Identify which cell holds the provided text, then report its (x, y) central coordinate. 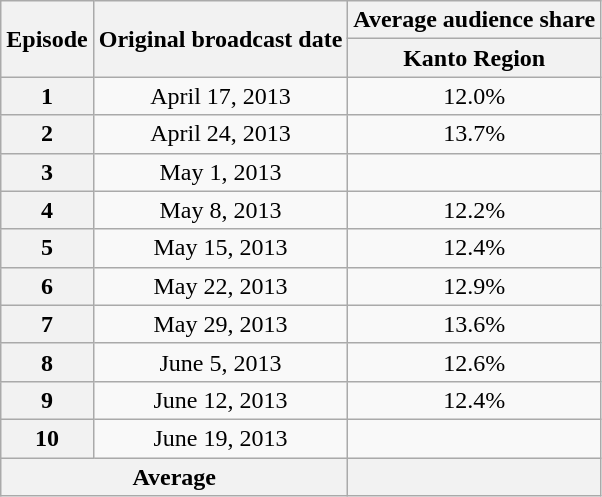
6 (47, 286)
Kanto Region (474, 58)
Average audience share (474, 20)
4 (47, 210)
2 (47, 134)
12.9% (474, 286)
13.7% (474, 134)
3 (47, 172)
7 (47, 324)
June 5, 2013 (220, 362)
9 (47, 400)
May 1, 2013 (220, 172)
10 (47, 438)
June 19, 2013 (220, 438)
12.0% (474, 96)
12.2% (474, 210)
Average (174, 477)
13.6% (474, 324)
May 22, 2013 (220, 286)
June 12, 2013 (220, 400)
April 17, 2013 (220, 96)
5 (47, 248)
May 29, 2013 (220, 324)
12.6% (474, 362)
1 (47, 96)
Original broadcast date (220, 39)
Episode (47, 39)
May 15, 2013 (220, 248)
8 (47, 362)
May 8, 2013 (220, 210)
April 24, 2013 (220, 134)
